Find where the given text appears and provide that cell's center as [X, Y] coordinate. 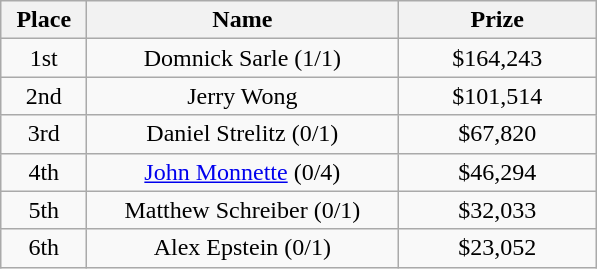
Jerry Wong [242, 96]
Place [44, 20]
$67,820 [498, 134]
5th [44, 210]
6th [44, 248]
1st [44, 58]
John Monnette (0/4) [242, 172]
Alex Epstein (0/1) [242, 248]
Domnick Sarle (1/1) [242, 58]
Matthew Schreiber (0/1) [242, 210]
$101,514 [498, 96]
$46,294 [498, 172]
4th [44, 172]
Name [242, 20]
$164,243 [498, 58]
Prize [498, 20]
$32,033 [498, 210]
2nd [44, 96]
Daniel Strelitz (0/1) [242, 134]
$23,052 [498, 248]
3rd [44, 134]
